Scan for the cell matching the given text and deliver its (X, Y) coordinate at center. 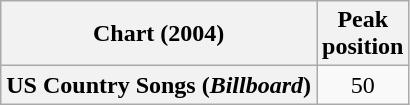
50 (363, 85)
US Country Songs (Billboard) (159, 85)
Peakposition (363, 34)
Chart (2004) (159, 34)
